Capture the cell that displays the provided text and extract its (X, Y) central coordinate. 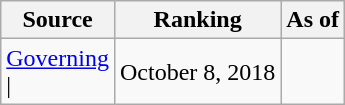
Ranking (197, 20)
Source (58, 20)
Governing| (58, 72)
October 8, 2018 (197, 72)
As of (313, 20)
